Return the (X, Y) coordinate for the center point of the cell that contains the specified text.  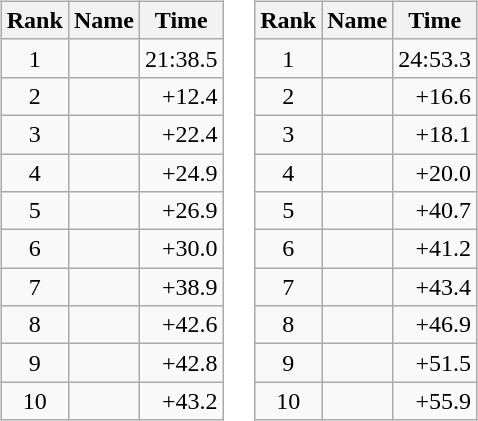
+55.9 (435, 401)
24:53.3 (435, 58)
+42.8 (181, 363)
+30.0 (181, 249)
+38.9 (181, 287)
+43.4 (435, 287)
+16.6 (435, 96)
+12.4 (181, 96)
+20.0 (435, 173)
21:38.5 (181, 58)
+24.9 (181, 173)
+40.7 (435, 211)
+41.2 (435, 249)
+46.9 (435, 325)
+51.5 (435, 363)
+18.1 (435, 134)
+42.6 (181, 325)
+26.9 (181, 211)
+43.2 (181, 401)
+22.4 (181, 134)
